Determine the [X, Y] coordinate at the center of the cell enclosing the given text.  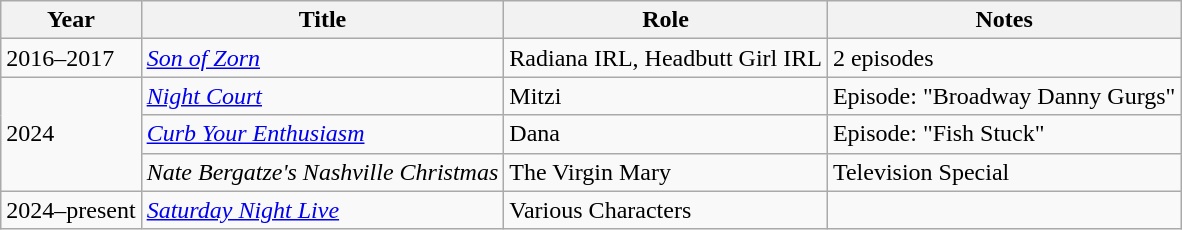
2024–present [71, 210]
Saturday Night Live [322, 210]
Nate Bergatze's Nashville Christmas [322, 172]
The Virgin Mary [666, 172]
2016–2017 [71, 58]
Curb Your Enthusiasm [322, 134]
Role [666, 20]
Notes [1004, 20]
Night Court [322, 96]
Son of Zorn [322, 58]
Television Special [1004, 172]
Episode: "Broadway Danny Gurgs" [1004, 96]
2024 [71, 134]
Various Characters [666, 210]
Year [71, 20]
Radiana IRL, Headbutt Girl IRL [666, 58]
Dana [666, 134]
2 episodes [1004, 58]
Mitzi [666, 96]
Episode: "Fish Stuck" [1004, 134]
Title [322, 20]
